Find where the given text appears and provide that cell's center as [X, Y] coordinate. 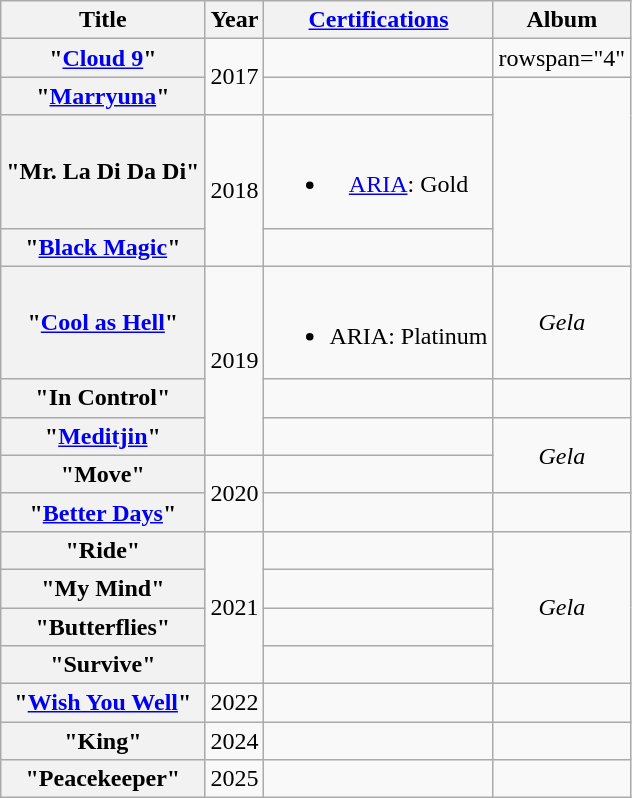
"Butterflies" [103, 627]
"Black Magic" [103, 247]
"Marryuna" [103, 96]
"Peacekeeper" [103, 779]
"King" [103, 741]
"In Control" [103, 398]
2022 [234, 703]
2024 [234, 741]
"Move" [103, 474]
"Cool as Hell" [103, 322]
"Better Days" [103, 512]
"Meditjin" [103, 436]
"Survive" [103, 665]
"Ride" [103, 550]
Year [234, 20]
2020 [234, 493]
Album [562, 20]
2025 [234, 779]
"Cloud 9" [103, 58]
2019 [234, 360]
ARIA: Gold [378, 172]
2017 [234, 77]
rowspan="4" [562, 58]
"Mr. La Di Da Di" [103, 172]
2021 [234, 607]
2018 [234, 190]
"Wish You Well" [103, 703]
"My Mind" [103, 588]
Certifications [378, 20]
ARIA: Platinum [378, 322]
Title [103, 20]
